Output the [x, y] coordinate of the center of the cell containing the given text.  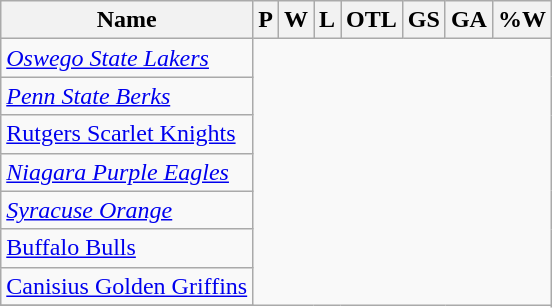
Name [127, 20]
GS [424, 20]
Penn State Berks [127, 96]
Canisius Golden Griffins [127, 286]
Buffalo Bulls [127, 248]
Rutgers Scarlet Knights [127, 134]
OTL [372, 20]
P [266, 20]
L [328, 20]
Syracuse Orange [127, 210]
Oswego State Lakers [127, 58]
%W [522, 20]
W [296, 20]
GA [468, 20]
Niagara Purple Eagles [127, 172]
